Extract the (X, Y) coordinate from the center of the cell holding the provided text.  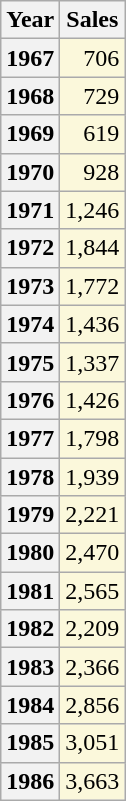
1970 (30, 172)
2,565 (92, 591)
1986 (30, 781)
1972 (30, 248)
1982 (30, 629)
Year (30, 20)
1983 (30, 667)
1974 (30, 324)
1967 (30, 58)
706 (92, 58)
1,426 (92, 400)
1979 (30, 515)
Sales (92, 20)
1977 (30, 438)
1971 (30, 210)
1981 (30, 591)
3,051 (92, 743)
1968 (30, 96)
1,772 (92, 286)
1,798 (92, 438)
729 (92, 96)
1975 (30, 362)
928 (92, 172)
3,663 (92, 781)
1,939 (92, 477)
1,844 (92, 248)
1,436 (92, 324)
2,366 (92, 667)
619 (92, 134)
1978 (30, 477)
2,221 (92, 515)
1,337 (92, 362)
1,246 (92, 210)
1973 (30, 286)
1980 (30, 553)
2,470 (92, 553)
1984 (30, 705)
2,209 (92, 629)
2,856 (92, 705)
1969 (30, 134)
1976 (30, 400)
1985 (30, 743)
